Search for the cell housing the specified text and yield its (x, y) center coordinate. 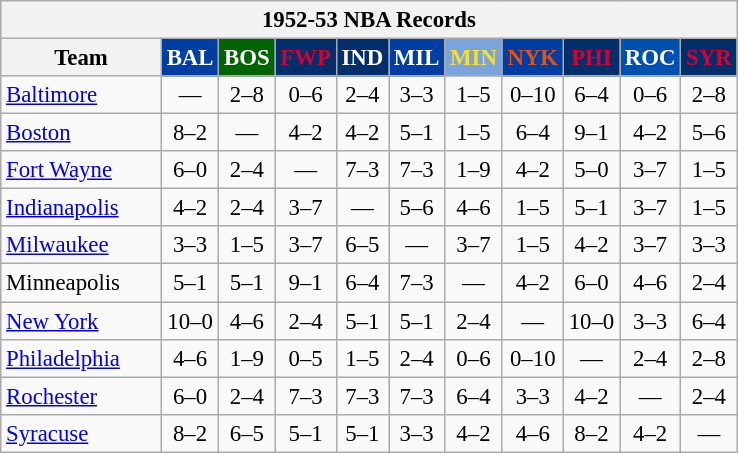
PHI (591, 58)
BOS (247, 58)
SYR (709, 58)
Fort Wayne (82, 170)
0–5 (306, 358)
Baltimore (82, 95)
Indianapolis (82, 208)
Team (82, 58)
IND (362, 58)
MIL (417, 58)
Milwaukee (82, 245)
5–0 (591, 170)
Boston (82, 133)
Philadelphia (82, 358)
New York (82, 321)
NYK (532, 58)
Minneapolis (82, 283)
ROC (650, 58)
FWP (306, 58)
Syracuse (82, 433)
MIN (474, 58)
Rochester (82, 396)
BAL (190, 58)
1952-53 NBA Records (369, 20)
